Extract the (X, Y) coordinate from the center of the cell holding the provided text.  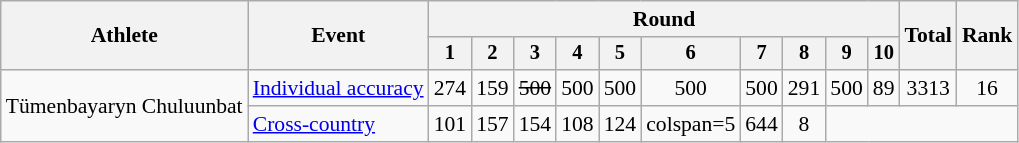
1 (450, 54)
6 (690, 54)
157 (492, 124)
101 (450, 124)
16 (988, 88)
Cross-country (338, 124)
10 (884, 54)
Tümenbayaryn Chuluunbat (124, 106)
Event (338, 36)
3 (536, 54)
5 (620, 54)
Rank (988, 36)
644 (762, 124)
4 (578, 54)
7 (762, 54)
274 (450, 88)
Individual accuracy (338, 88)
124 (620, 124)
89 (884, 88)
159 (492, 88)
2 (492, 54)
Round (664, 19)
9 (846, 54)
3313 (928, 88)
108 (578, 124)
291 (804, 88)
154 (536, 124)
Total (928, 36)
Athlete (124, 36)
colspan=5 (690, 124)
